Locate the cell with the specified text and output its [X, Y] center coordinate. 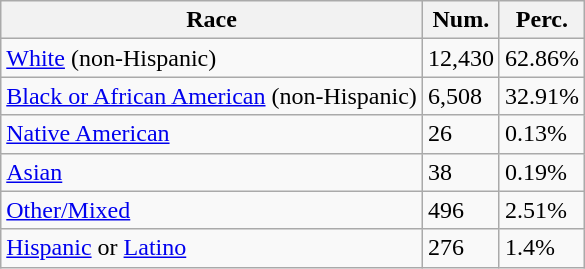
32.91% [542, 96]
0.19% [542, 172]
Race [212, 20]
Perc. [542, 20]
62.86% [542, 58]
Asian [212, 172]
12,430 [460, 58]
26 [460, 134]
0.13% [542, 134]
Num. [460, 20]
Native American [212, 134]
276 [460, 248]
496 [460, 210]
White (non-Hispanic) [212, 58]
Black or African American (non-Hispanic) [212, 96]
Hispanic or Latino [212, 248]
2.51% [542, 210]
38 [460, 172]
6,508 [460, 96]
Other/Mixed [212, 210]
1.4% [542, 248]
